For the text-containing cell, return its midpoint in [x, y] coordinate format. 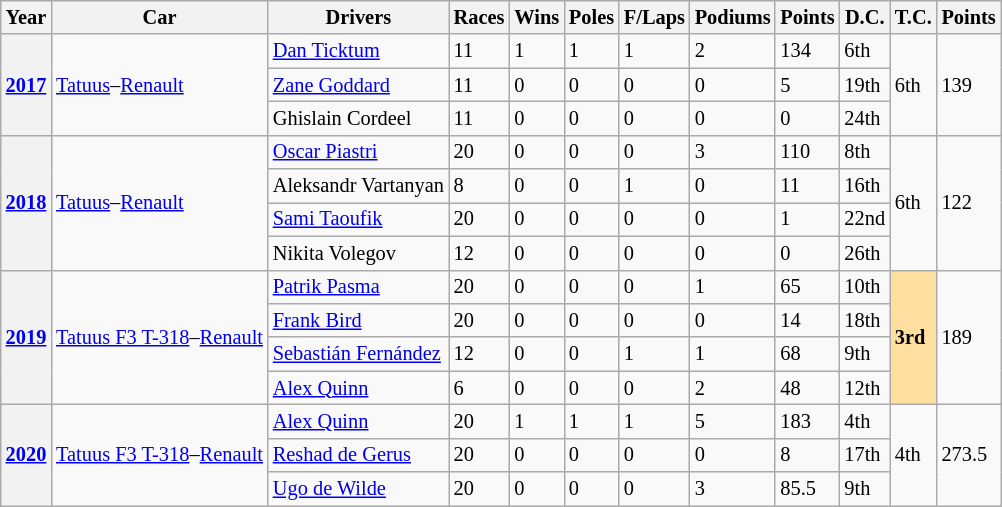
Frank Bird [358, 320]
18th [864, 320]
68 [807, 354]
2018 [26, 202]
189 [969, 338]
19th [864, 85]
2017 [26, 84]
Oscar Piastri [358, 152]
Podiums [733, 17]
Reshad de Gerus [358, 455]
T.C. [914, 17]
22nd [864, 219]
3rd [914, 338]
2020 [26, 454]
110 [807, 152]
Ugo de Wilde [358, 489]
17th [864, 455]
24th [864, 118]
6 [480, 388]
10th [864, 287]
48 [807, 388]
65 [807, 287]
Year [26, 17]
Dan Ticktum [358, 51]
122 [969, 202]
183 [807, 421]
12th [864, 388]
26th [864, 253]
Ghislain Cordeel [358, 118]
16th [864, 186]
14 [807, 320]
Races [480, 17]
F/Laps [654, 17]
Aleksandr Vartanyan [358, 186]
Nikita Volegov [358, 253]
Car [160, 17]
Zane Goddard [358, 85]
Patrik Pasma [358, 287]
Sami Taoufik [358, 219]
2019 [26, 338]
Wins [536, 17]
Sebastián Fernández [358, 354]
8th [864, 152]
273.5 [969, 454]
134 [807, 51]
Poles [592, 17]
139 [969, 84]
D.C. [864, 17]
Drivers [358, 17]
85.5 [807, 489]
